Output the (X, Y) coordinate of the center of the cell containing the given text.  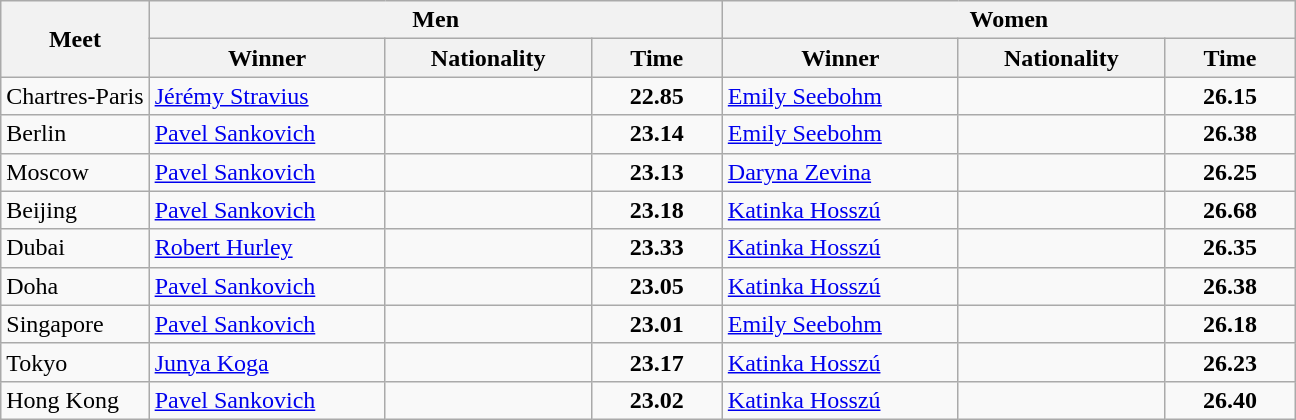
Moscow (75, 172)
23.01 (656, 324)
23.17 (656, 362)
Meet (75, 39)
Daryna Zevina (840, 172)
Men (436, 20)
26.35 (1230, 248)
23.18 (656, 210)
Women (1008, 20)
Robert Hurley (267, 248)
Dubai (75, 248)
26.18 (1230, 324)
Doha (75, 286)
Singapore (75, 324)
Berlin (75, 134)
23.13 (656, 172)
23.14 (656, 134)
Tokyo (75, 362)
26.68 (1230, 210)
23.05 (656, 286)
26.25 (1230, 172)
Junya Koga (267, 362)
23.33 (656, 248)
Hong Kong (75, 400)
26.23 (1230, 362)
Jérémy Stravius (267, 96)
26.40 (1230, 400)
26.15 (1230, 96)
22.85 (656, 96)
23.02 (656, 400)
Beijing (75, 210)
Chartres-Paris (75, 96)
